Search for the cell housing the specified text and yield its (X, Y) center coordinate. 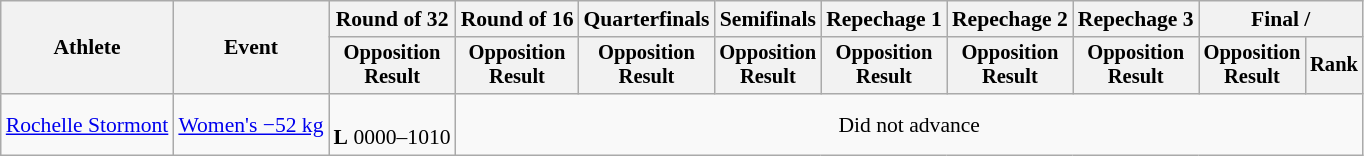
L 0000–1010 (392, 124)
Rochelle Stormont (88, 124)
Repechage 1 (884, 19)
Repechage 2 (1010, 19)
Rank (1334, 66)
Round of 16 (518, 19)
Repechage 3 (1136, 19)
Round of 32 (392, 19)
Event (250, 48)
Quarterfinals (646, 19)
Did not advance (910, 124)
Final / (1281, 19)
Semifinals (768, 19)
Women's −52 kg (250, 124)
Athlete (88, 48)
